For the text-containing cell, return its midpoint in (X, Y) coordinate format. 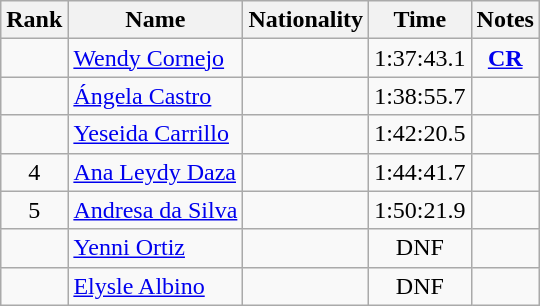
Andresa da Silva (156, 210)
1:38:55.7 (420, 96)
Notes (505, 20)
Name (156, 20)
1:37:43.1 (420, 58)
5 (34, 210)
Elysle Albino (156, 286)
1:44:41.7 (420, 172)
Wendy Cornejo (156, 58)
Nationality (306, 20)
CR (505, 58)
Yenni Ortiz (156, 248)
Ana Leydy Daza (156, 172)
Rank (34, 20)
Time (420, 20)
1:42:20.5 (420, 134)
1:50:21.9 (420, 210)
Ángela Castro (156, 96)
Yeseida Carrillo (156, 134)
4 (34, 172)
